Determine the (X, Y) coordinate at the center of the cell enclosing the given text.  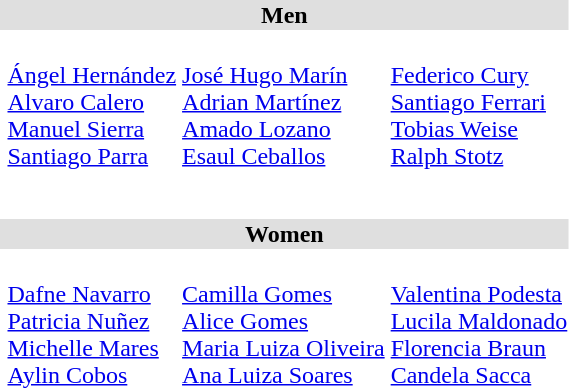
Women (284, 234)
Ángel HernándezAlvaro CaleroManuel SierraSantiago Parra (92, 102)
José Hugo MarínAdrian MartínezAmado LozanoEsaul Ceballos (284, 102)
Federico CurySantiago FerrariTobias WeiseRalph Stotz (479, 102)
Men (284, 15)
